Find where the given text appears and provide that cell's center as (X, Y) coordinate. 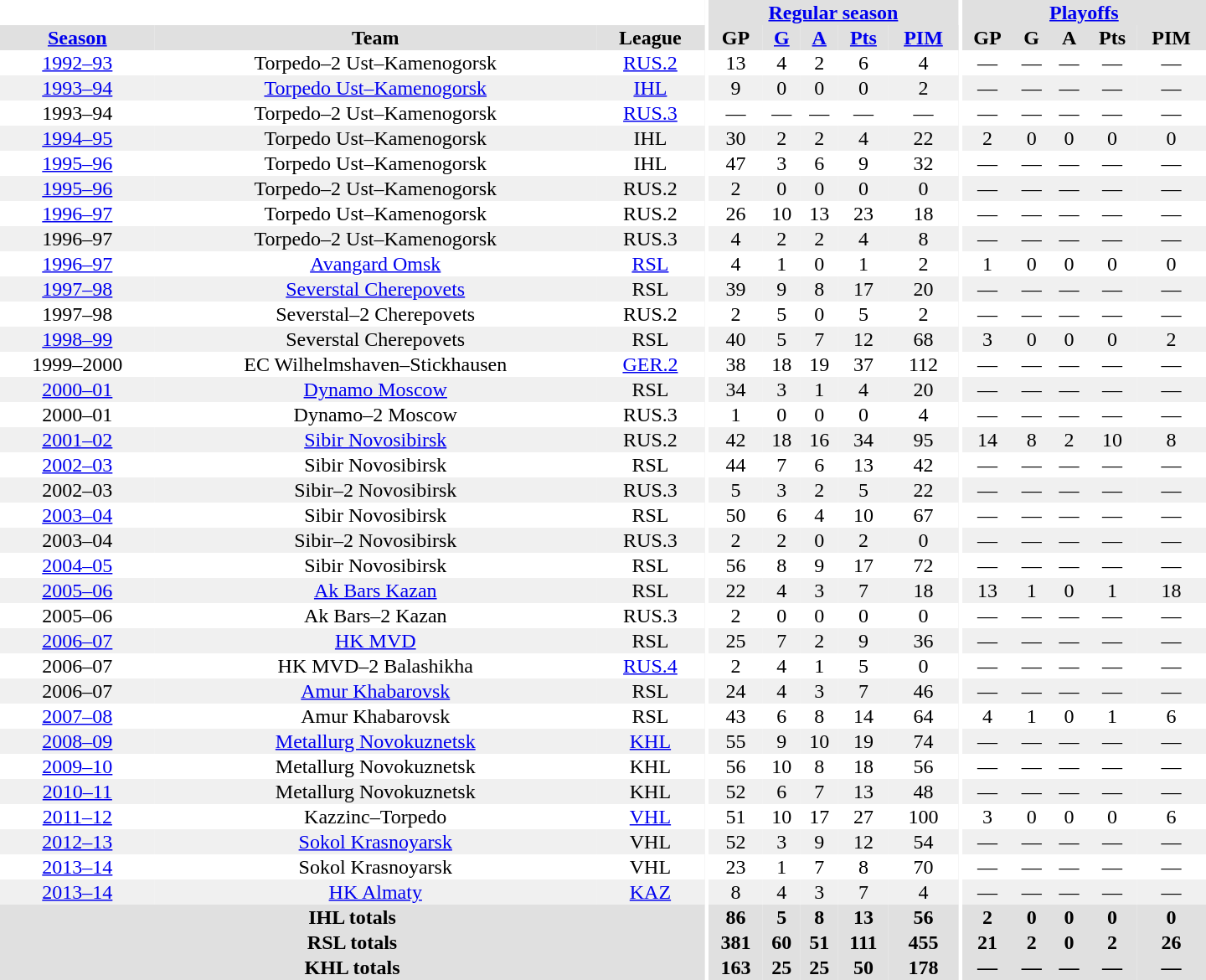
100 (923, 817)
HK Almaty (375, 892)
2008–09 (77, 741)
64 (923, 716)
2007–08 (77, 716)
32 (923, 163)
112 (923, 364)
46 (923, 691)
GER.2 (650, 364)
95 (923, 440)
178 (923, 967)
RUS.4 (650, 666)
1992–93 (77, 63)
Dynamo Moscow (375, 389)
KAZ (650, 892)
Kazzinc–Torpedo (375, 817)
55 (735, 741)
RSL totals (352, 942)
16 (819, 440)
27 (863, 817)
54 (923, 842)
2001–02 (77, 440)
47 (735, 163)
70 (923, 867)
KHL totals (352, 967)
86 (735, 917)
48 (923, 792)
Regular season (833, 13)
72 (923, 565)
Avangard Omsk (375, 264)
37 (863, 364)
163 (735, 967)
43 (735, 716)
1999–2000 (77, 364)
68 (923, 339)
Severstal–2 Cherepovets (375, 314)
Season (77, 38)
2011–12 (77, 817)
67 (923, 515)
Playoffs (1084, 13)
39 (735, 289)
IHL totals (352, 917)
381 (735, 942)
40 (735, 339)
21 (987, 942)
1998–99 (77, 339)
60 (782, 942)
2010–11 (77, 792)
Team (375, 38)
455 (923, 942)
League (650, 38)
30 (735, 138)
74 (923, 741)
2012–13 (77, 842)
36 (923, 641)
HK MVD (375, 641)
24 (735, 691)
EC Wilhelmshaven–Stickhausen (375, 364)
111 (863, 942)
Dynamo–2 Moscow (375, 415)
HK MVD–2 Balashikha (375, 666)
1994–95 (77, 138)
44 (735, 465)
2004–05 (77, 565)
38 (735, 364)
Ak Bars–2 Kazan (375, 616)
2009–10 (77, 766)
Ak Bars Kazan (375, 591)
